Identify which cell holds the provided text, then report its (x, y) central coordinate. 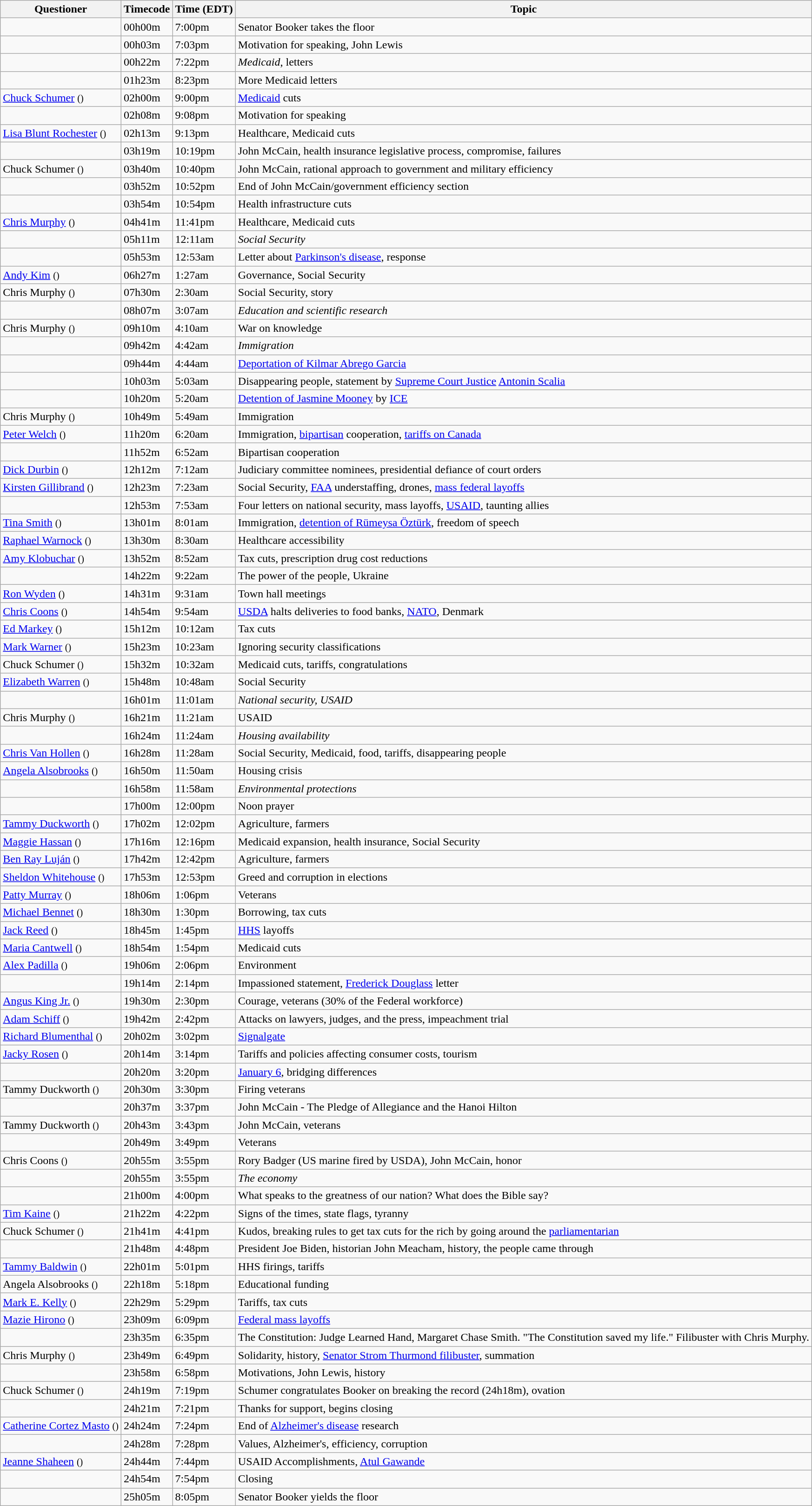
20h14m (147, 1054)
Maggie Hassan () (61, 842)
10:52pm (204, 186)
Disappearing people, statement by Supreme Court Justice Antonin Scalia (524, 381)
Peter Welch () (61, 434)
1:30pm (204, 912)
Schumer congratulates Booker on breaking the record (24h18m), ovation (524, 1391)
Borrowing, tax cuts (524, 912)
03h52m (147, 186)
11:24am (204, 735)
4:44am (204, 363)
9:08pm (204, 115)
National security, USAID (524, 700)
24h21m (147, 1408)
20h30m (147, 1090)
5:20am (204, 399)
Lisa Blunt Rochester () (61, 133)
10h49m (147, 416)
13h52m (147, 558)
11h52m (147, 452)
16h01m (147, 700)
22h18m (147, 1284)
Signalgate (524, 1036)
Senator Booker takes the floor (524, 27)
2:42pm (204, 1018)
11:50am (204, 770)
The economy (524, 1178)
5:29pm (204, 1302)
Tim Kaine () (61, 1213)
15h32m (147, 664)
4:22pm (204, 1213)
22h29m (147, 1302)
12h12m (147, 469)
7:21pm (204, 1408)
Medicaid, letters (524, 62)
USAID Accomplishments, Atul Gawande (524, 1461)
24h28m (147, 1444)
Patty Murray () (61, 895)
2:30am (204, 293)
17h16m (147, 842)
21h48m (147, 1249)
Housing crisis (524, 770)
7:54pm (204, 1479)
11h20m (147, 434)
09h44m (147, 363)
23h58m (147, 1373)
17h42m (147, 859)
16h24m (147, 735)
23h09m (147, 1319)
End of Alzheimer's disease research (524, 1426)
19h30m (147, 1001)
11:28am (204, 753)
Mark E. Kelly () (61, 1302)
USAID (524, 717)
Attacks on lawyers, judges, and the press, impeachment trial (524, 1018)
Solidarity, history, Senator Strom Thurmond filibuster, summation (524, 1355)
Tina Smith () (61, 523)
HHS layoffs (524, 930)
Motivations, John Lewis, history (524, 1373)
1:45pm (204, 930)
24h44m (147, 1461)
4:42am (204, 346)
03h40m (147, 168)
11:58am (204, 789)
Greed and corruption in elections (524, 877)
12:42pm (204, 859)
10h20m (147, 399)
Michael Bennet () (61, 912)
7:00pm (204, 27)
10:12am (204, 629)
Time (EDT) (204, 9)
18h30m (147, 912)
3:37pm (204, 1107)
Maria Cantwell () (61, 948)
9:22am (204, 576)
9:54am (204, 611)
8:30am (204, 541)
Values, Alzheimer's, efficiency, corruption (524, 1444)
12:53am (204, 257)
Social Security, story (524, 293)
03h19m (147, 151)
13h30m (147, 541)
Jacky Rosen () (61, 1054)
Ignoring security classifications (524, 647)
25h05m (147, 1497)
January 6, bridging differences (524, 1071)
Angus King Jr. () (61, 1001)
10:48am (204, 682)
3:20pm (204, 1071)
15h12m (147, 629)
10:23am (204, 647)
7:23am (204, 487)
07h30m (147, 293)
00h03m (147, 45)
Ron Wyden () (61, 594)
00h00m (147, 27)
10:40pm (204, 168)
16h21m (147, 717)
Richard Blumenthal () (61, 1036)
Social Security, Medicaid, food, tariffs, disappearing people (524, 753)
7:24pm (204, 1426)
7:28pm (204, 1444)
Mark Warner () (61, 647)
03h54m (147, 204)
11:01am (204, 700)
Ben Ray Luján () (61, 859)
20h02m (147, 1036)
17h53m (147, 877)
4:10am (204, 328)
24h24m (147, 1426)
Healthcare accessibility (524, 541)
21h41m (147, 1231)
The Constitution: Judge Learned Hand, Margaret Chase Smith. "The Constitution saved my life." Filibuster with Chris Murphy. (524, 1337)
Mazie Hirono () (61, 1319)
Tammy Baldwin () (61, 1266)
3:49pm (204, 1143)
21h22m (147, 1213)
23h35m (147, 1337)
1:27am (204, 275)
Impassioned statement, Frederick Douglass letter (524, 983)
John McCain - The Pledge of Allegiance and the Hanoi Hilton (524, 1107)
02h00m (147, 98)
2:06pm (204, 965)
USDA halts deliveries to food banks, NATO, Denmark (524, 611)
10:19pm (204, 151)
16h28m (147, 753)
19h14m (147, 983)
24h19m (147, 1391)
Federal mass layoffs (524, 1319)
Medicaid cuts, tariffs, congratulations (524, 664)
11:41pm (204, 222)
Timecode (147, 9)
Tax cuts, prescription drug cost reductions (524, 558)
Dick Durbin () (61, 469)
Environment (524, 965)
Tariffs, tax cuts (524, 1302)
6:58pm (204, 1373)
John McCain, rational approach to government and military efficiency (524, 168)
14h54m (147, 611)
Educational funding (524, 1284)
3:02pm (204, 1036)
10:54pm (204, 204)
7:12am (204, 469)
6:20am (204, 434)
The power of the people, Ukraine (524, 576)
Town hall meetings (524, 594)
Kirsten Gillibrand () (61, 487)
President Joe Biden, historian John Meacham, history, the people came through (524, 1249)
Sheldon Whitehouse () (61, 877)
Elizabeth Warren () (61, 682)
05h53m (147, 257)
Chris Van Hollen () (61, 753)
15h23m (147, 647)
7:44pm (204, 1461)
Health infrastructure cuts (524, 204)
2:30pm (204, 1001)
23h49m (147, 1355)
5:01pm (204, 1266)
Jeanne Shaheen () (61, 1461)
Noon prayer (524, 806)
12:53pm (204, 877)
8:52am (204, 558)
1:06pm (204, 895)
3:43pm (204, 1125)
3:07am (204, 310)
16h50m (147, 770)
Senator Booker yields the floor (524, 1497)
7:53am (204, 505)
14h22m (147, 576)
19h42m (147, 1018)
5:18pm (204, 1284)
Detention of Jasmine Mooney by ICE (524, 399)
20h20m (147, 1071)
1:54pm (204, 948)
7:03pm (204, 45)
7:19pm (204, 1391)
Immigration, bipartisan cooperation, tariffs on Canada (524, 434)
4:41pm (204, 1231)
5:49am (204, 416)
Deportation of Kilmar Abrego Garcia (524, 363)
Signs of the times, state flags, tyranny (524, 1213)
18h06m (147, 895)
06h27m (147, 275)
10:32am (204, 664)
15h48m (147, 682)
12:16pm (204, 842)
Amy Klobuchar () (61, 558)
6:35pm (204, 1337)
9:13pm (204, 133)
Adam Schiff () (61, 1018)
Bipartisan cooperation (524, 452)
14h31m (147, 594)
Topic (524, 9)
18h54m (147, 948)
6:49pm (204, 1355)
6:09pm (204, 1319)
Ed Markey () (61, 629)
9:31am (204, 594)
Tax cuts (524, 629)
Immigration, detention of Rümeysa Öztürk, freedom of speech (524, 523)
11:21am (204, 717)
War on knowledge (524, 328)
24h54m (147, 1479)
Medicaid expansion, health insurance, Social Security (524, 842)
HHS firings, tariffs (524, 1266)
Questioner (61, 9)
2:14pm (204, 983)
12:02pm (204, 824)
Letter about Parkinson's disease, response (524, 257)
Andy Kim () (61, 275)
Tariffs and policies affecting consumer costs, tourism (524, 1054)
Four letters on national security, mass layoffs, USAID, taunting allies (524, 505)
21h00m (147, 1196)
Rory Badger (US marine fired by USDA), John McCain, honor (524, 1160)
7:22pm (204, 62)
02h13m (147, 133)
Housing availability (524, 735)
Catherine Cortez Masto () (61, 1426)
20h37m (147, 1107)
12:00pm (204, 806)
Governance, Social Security (524, 275)
Motivation for speaking (524, 115)
What speaks to the greatness of our nation? What does the Bible say? (524, 1196)
Environmental protections (524, 789)
4:48pm (204, 1249)
04h41m (147, 222)
00h22m (147, 62)
Thanks for support, begins closing (524, 1408)
09h10m (147, 328)
Jack Reed () (61, 930)
Motivation for speaking, John Lewis (524, 45)
3:30pm (204, 1090)
6:52am (204, 452)
16h58m (147, 789)
John McCain, veterans (524, 1125)
3:14pm (204, 1054)
8:23pm (204, 80)
John McCain, health insurance legislative process, compromise, failures (524, 151)
Alex Padilla () (61, 965)
12h53m (147, 505)
18h45m (147, 930)
22h01m (147, 1266)
20h43m (147, 1125)
01h23m (147, 80)
17h02m (147, 824)
Education and scientific research (524, 310)
Closing (524, 1479)
20h49m (147, 1143)
Judiciary committee nominees, presidential defiance of court orders (524, 469)
Courage, veterans (30% of the Federal workforce) (524, 1001)
More Medicaid letters (524, 80)
8:05pm (204, 1497)
Kudos, breaking rules to get tax cuts for the rich by going around the parliamentarian (524, 1231)
02h08m (147, 115)
05h11m (147, 240)
Raphael Warnock () (61, 541)
10h03m (147, 381)
12:11am (204, 240)
End of John McCain/government efficiency section (524, 186)
17h00m (147, 806)
12h23m (147, 487)
Firing veterans (524, 1090)
13h01m (147, 523)
19h06m (147, 965)
5:03am (204, 381)
8:01am (204, 523)
Social Security, FAA understaffing, drones, mass federal layoffs (524, 487)
08h07m (147, 310)
09h42m (147, 346)
9:00pm (204, 98)
4:00pm (204, 1196)
